Determine the (X, Y) coordinate at the center of the cell enclosing the given text.  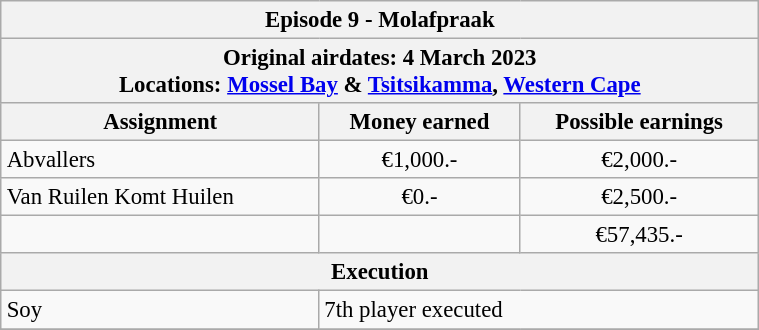
Execution (380, 272)
7th player executed (538, 310)
Soy (160, 310)
Van Ruilen Komt Huilen (160, 197)
€2,500.- (639, 197)
Assignment (160, 122)
Money earned (420, 122)
€2,000.- (639, 160)
€0.- (420, 197)
€1,000.- (420, 160)
€57,435.- (639, 235)
Original airdates: 4 March 2023Locations: Mossel Bay & Tsitsikamma, Western Cape (380, 70)
Possible earnings (639, 122)
Episode 9 - Molafpraak (380, 20)
Abvallers (160, 160)
